Detect which cell encompasses the target text, then output its (x, y) center coordinate. 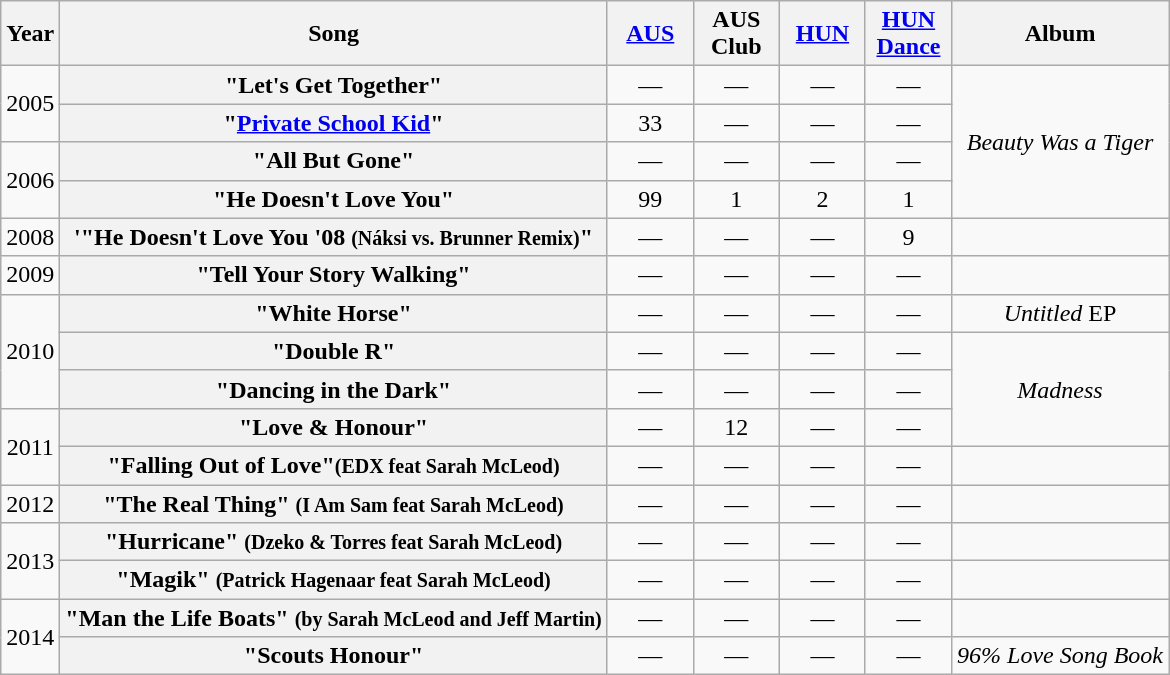
"Tell Your Story Walking" (334, 275)
Song (334, 34)
2005 (30, 104)
"White Horse" (334, 313)
2009 (30, 275)
96% Love Song Book (1060, 656)
"Man the Life Boats" (by Sarah McLeod and Jeff Martin) (334, 618)
"Double R" (334, 351)
"Scouts Honour" (334, 656)
33 (650, 123)
99 (650, 199)
HUN Dance (908, 34)
Beauty Was a Tiger (1060, 142)
2008 (30, 237)
"Dancing in the Dark" (334, 389)
Album (1060, 34)
AUS Club (736, 34)
'"He Doesn't Love You '08 (Náksi vs. Brunner Remix)" (334, 237)
Untitled EP (1060, 313)
HUN (822, 34)
"Let's Get Together" (334, 85)
2 (822, 199)
Year (30, 34)
"The Real Thing" (I Am Sam feat Sarah McLeod) (334, 503)
2006 (30, 180)
"All But Gone" (334, 161)
2011 (30, 446)
"Love & Honour" (334, 427)
AUS (650, 34)
"Falling Out of Love"(EDX feat Sarah McLeod) (334, 465)
"Private School Kid" (334, 123)
"Magik" (Patrick Hagenaar feat Sarah McLeod) (334, 580)
"Hurricane" (Dzeko & Torres feat Sarah McLeod) (334, 542)
2013 (30, 561)
9 (908, 237)
2010 (30, 351)
12 (736, 427)
2014 (30, 637)
Madness (1060, 389)
"He Doesn't Love You" (334, 199)
2012 (30, 503)
